Find where the given text appears and provide that cell's center as (x, y) coordinate. 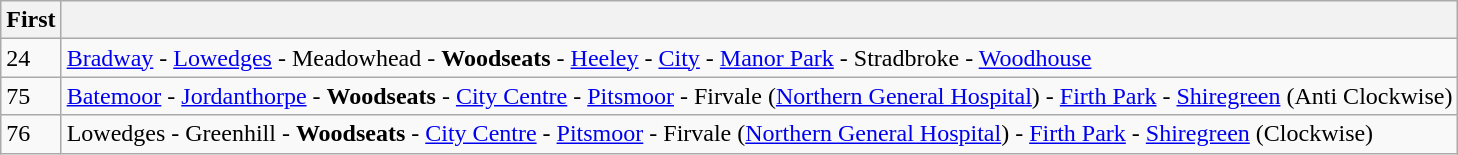
24 (31, 58)
Bradway - Lowedges - Meadowhead - Woodseats - Heeley - City - Manor Park - Stradbroke - Woodhouse (760, 58)
75 (31, 96)
Lowedges - Greenhill - Woodseats - City Centre - Pitsmoor - Firvale (Northern General Hospital) - Firth Park - Shiregreen (Clockwise) (760, 134)
First (31, 20)
Batemoor - Jordanthorpe - Woodseats - City Centre - Pitsmoor - Firvale (Northern General Hospital) - Firth Park - Shiregreen (Anti Clockwise) (760, 96)
76 (31, 134)
